Identify which cell holds the provided text, then report its [X, Y] central coordinate. 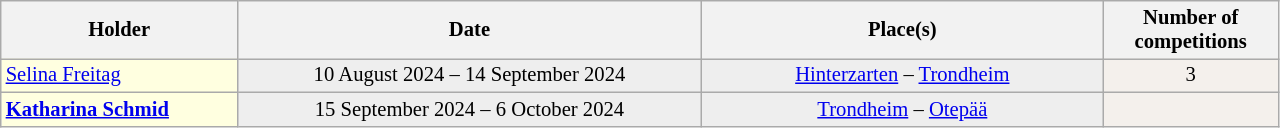
Date [470, 29]
Holder [120, 29]
10 August 2024 – 14 September 2024 [470, 75]
Hinterzarten – Trondheim [902, 75]
Katharina Schmid [120, 109]
3 [1190, 75]
Place(s) [902, 29]
Trondheim – Otepää [902, 109]
15 September 2024 – 6 October 2024 [470, 109]
Selina Freitag [120, 75]
Number of competitions [1190, 29]
